Return [X, Y] of the center of cell containing provided text 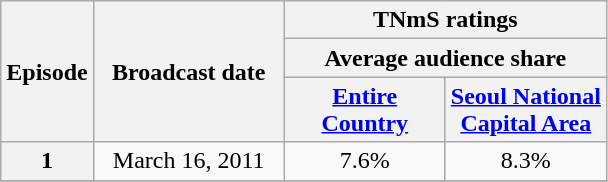
Episode [47, 72]
8.3% [526, 161]
1 [47, 161]
7.6% [364, 161]
Entire Country [364, 110]
Seoul National Capital Area [526, 110]
March 16, 2011 [188, 161]
TNmS ratings [445, 20]
Broadcast date [188, 72]
Average audience share [445, 58]
